Return [x, y] of the center of cell containing provided text 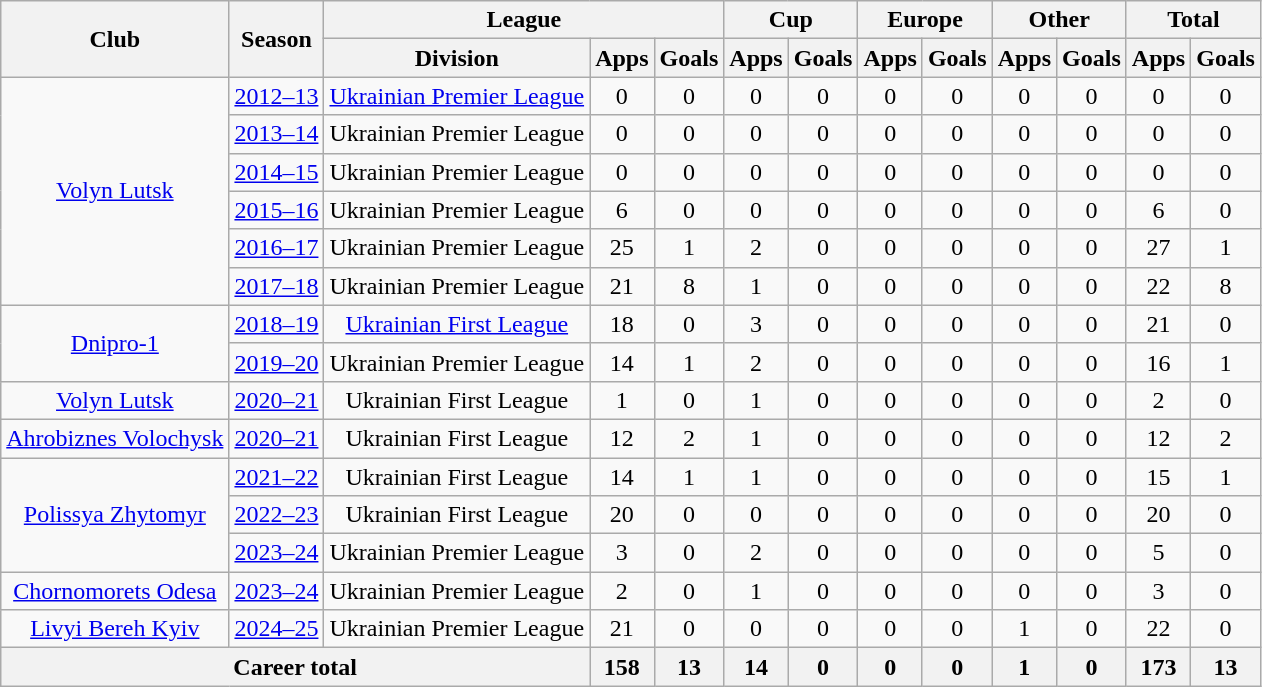
16 [1158, 362]
2014–15 [276, 172]
Chornomorets Odesa [115, 591]
Other [1059, 20]
Club [115, 39]
18 [622, 324]
2013–14 [276, 134]
2015–16 [276, 210]
Livyi Bereh Kyiv [115, 629]
Polissya Zhytomyr [115, 515]
Season [276, 39]
Division [457, 58]
15 [1158, 477]
158 [622, 667]
2012–13 [276, 96]
Cup [791, 20]
Dnipro-1 [115, 343]
2024–25 [276, 629]
League [524, 20]
Europe [925, 20]
25 [622, 248]
Ahrobiznes Volochysk [115, 438]
Career total [296, 667]
2017–18 [276, 286]
2018–19 [276, 324]
27 [1158, 248]
Total [1193, 20]
2019–20 [276, 362]
5 [1158, 553]
2016–17 [276, 248]
2021–22 [276, 477]
2022–23 [276, 515]
173 [1158, 667]
